From the cell containing the given text, extract its center point as (x, y) coordinate. 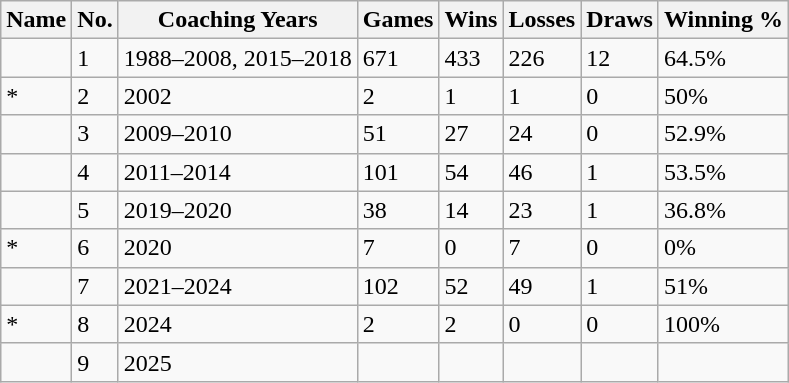
53.5% (723, 172)
49 (542, 286)
14 (471, 210)
Draws (620, 20)
54 (471, 172)
36.8% (723, 210)
100% (723, 324)
64.5% (723, 58)
38 (398, 210)
52 (471, 286)
5 (95, 210)
101 (398, 172)
No. (95, 20)
Name (36, 20)
Losses (542, 20)
50% (723, 96)
2009–2010 (238, 134)
671 (398, 58)
8 (95, 324)
2021–2024 (238, 286)
1988–2008, 2015–2018 (238, 58)
Games (398, 20)
433 (471, 58)
51 (398, 134)
24 (542, 134)
4 (95, 172)
0% (723, 248)
12 (620, 58)
2019–2020 (238, 210)
6 (95, 248)
23 (542, 210)
102 (398, 286)
46 (542, 172)
3 (95, 134)
2025 (238, 362)
27 (471, 134)
Winning % (723, 20)
Wins (471, 20)
2020 (238, 248)
2002 (238, 96)
2011–2014 (238, 172)
2024 (238, 324)
9 (95, 362)
Coaching Years (238, 20)
51% (723, 286)
226 (542, 58)
52.9% (723, 134)
